Return [x, y] of the center of cell containing provided text 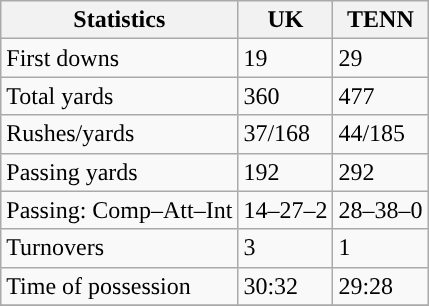
44/185 [380, 134]
37/168 [286, 134]
30:32 [286, 286]
Total yards [120, 96]
Turnovers [120, 248]
19 [286, 58]
360 [286, 96]
1 [380, 248]
Rushes/yards [120, 134]
477 [380, 96]
14–27–2 [286, 210]
29 [380, 58]
Passing yards [120, 172]
Time of possession [120, 286]
Passing: Comp–Att–Int [120, 210]
292 [380, 172]
UK [286, 20]
First downs [120, 58]
28–38–0 [380, 210]
29:28 [380, 286]
192 [286, 172]
Statistics [120, 20]
3 [286, 248]
TENN [380, 20]
